Return (X, Y) of the center of cell containing provided text 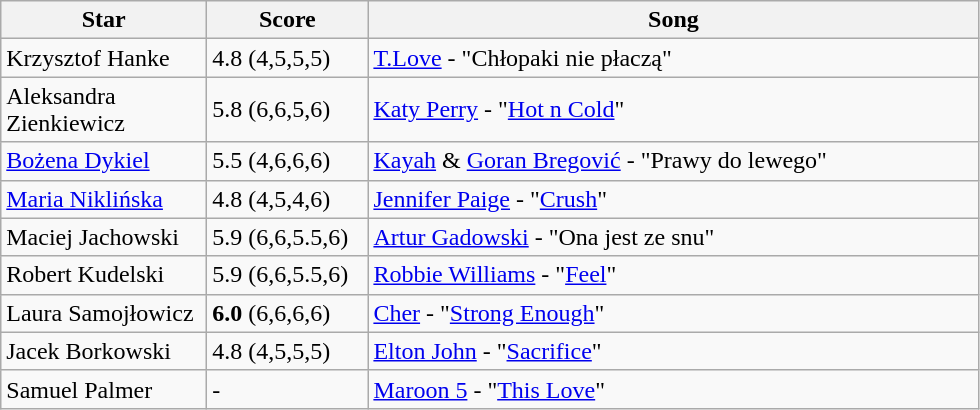
Maciej Jachowski (104, 237)
Song (674, 20)
Score (288, 20)
6.0 (6,6,6,6) (288, 313)
Laura Samojłowicz (104, 313)
Maroon 5 - "This Love" (674, 389)
Star (104, 20)
Jennifer Paige - "Crush" (674, 199)
Maria Niklińska (104, 199)
Elton John - "Sacrifice" (674, 351)
Cher - "Strong Enough" (674, 313)
Krzysztof Hanke (104, 58)
5.5 (4,6,6,6) (288, 161)
- (288, 389)
Robbie Williams - "Feel" (674, 275)
4.8 (4,5,4,6) (288, 199)
Robert Kudelski (104, 275)
Kayah & Goran Bregović - "Prawy do lewego" (674, 161)
Jacek Borkowski (104, 351)
Bożena Dykiel (104, 161)
Artur Gadowski - "Ona jest ze snu" (674, 237)
Aleksandra Zienkiewicz (104, 110)
T.Love - "Chłopaki nie płaczą" (674, 58)
Katy Perry - "Hot n Cold" (674, 110)
5.8 (6,6,5,6) (288, 110)
Samuel Palmer (104, 389)
